From the cell containing the given text, extract its center point as (X, Y) coordinate. 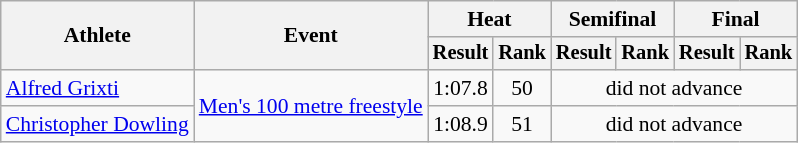
Athlete (98, 36)
50 (522, 88)
Final (736, 19)
1:07.8 (461, 88)
1:08.9 (461, 124)
51 (522, 124)
Heat (490, 19)
Semifinal (612, 19)
Event (311, 36)
Christopher Dowling (98, 124)
Men's 100 metre freestyle (311, 106)
Alfred Grixti (98, 88)
